Determine the [X, Y] coordinate at the center of the cell enclosing the given text.  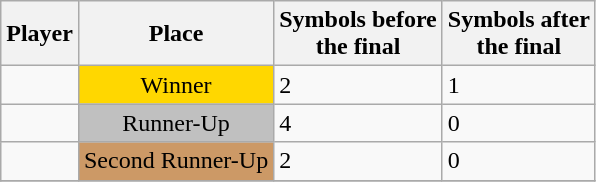
1 [518, 85]
Place [176, 34]
4 [358, 123]
Second Runner-Up [176, 161]
Winner [176, 85]
Symbols after the final [518, 34]
Symbols before the final [358, 34]
Runner-Up [176, 123]
Player [40, 34]
